Capture the cell that displays the provided text and extract its [X, Y] central coordinate. 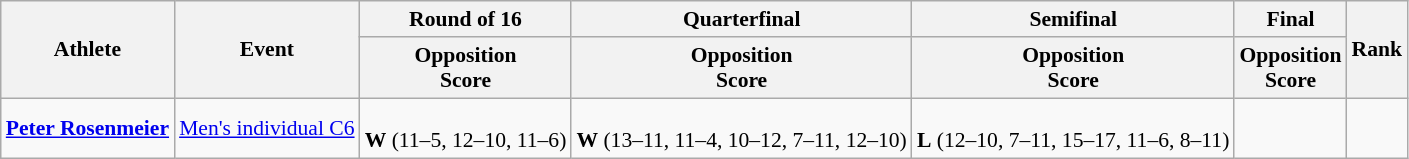
Peter Rosenmeier [88, 128]
Final [1290, 19]
Men's individual C6 [267, 128]
W (11–5, 12–10, 11–6) [466, 128]
Round of 16 [466, 19]
L (12–10, 7–11, 15–17, 11–6, 8–11) [1074, 128]
Athlete [88, 50]
Quarterfinal [741, 19]
Rank [1378, 50]
W (13–11, 11–4, 10–12, 7–11, 12–10) [741, 128]
Semifinal [1074, 19]
Event [267, 50]
